Search for the cell housing the specified text and yield its (x, y) center coordinate. 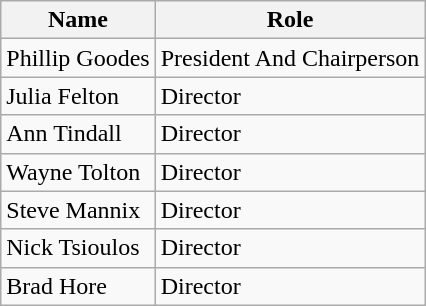
Wayne Tolton (78, 172)
Nick Tsioulos (78, 248)
Phillip Goodes (78, 58)
Role (290, 20)
Ann Tindall (78, 134)
Steve Mannix (78, 210)
Brad Hore (78, 286)
Julia Felton (78, 96)
President And Chairperson (290, 58)
Name (78, 20)
